Capture the cell that displays the provided text and extract its [X, Y] central coordinate. 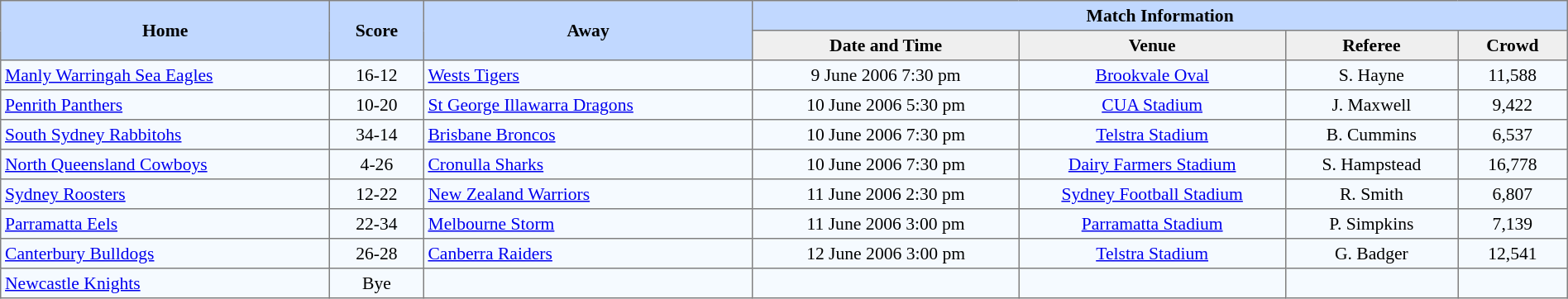
16,778 [1513, 164]
Canberra Raiders [588, 254]
34-14 [377, 135]
Crowd [1513, 45]
11 June 2006 3:00 pm [886, 224]
Home [165, 31]
Cronulla Sharks [588, 164]
R. Smith [1371, 194]
6,807 [1513, 194]
Referee [1371, 45]
North Queensland Cowboys [165, 164]
12-22 [377, 194]
Brisbane Broncos [588, 135]
Brookvale Oval [1152, 75]
11 June 2006 2:30 pm [886, 194]
Melbourne Storm [588, 224]
Penrith Panthers [165, 105]
12,541 [1513, 254]
11,588 [1513, 75]
4-26 [377, 164]
Newcastle Knights [165, 283]
New Zealand Warriors [588, 194]
Score [377, 31]
10-20 [377, 105]
B. Cummins [1371, 135]
G. Badger [1371, 254]
Bye [377, 283]
St George Illawarra Dragons [588, 105]
Venue [1152, 45]
Canterbury Bulldogs [165, 254]
Away [588, 31]
7,139 [1513, 224]
Parramatta Eels [165, 224]
10 June 2006 5:30 pm [886, 105]
16-12 [377, 75]
Sydney Roosters [165, 194]
Date and Time [886, 45]
Sydney Football Stadium [1152, 194]
26-28 [377, 254]
Parramatta Stadium [1152, 224]
12 June 2006 3:00 pm [886, 254]
22-34 [377, 224]
9 June 2006 7:30 pm [886, 75]
Manly Warringah Sea Eagles [165, 75]
Match Information [1159, 16]
Wests Tigers [588, 75]
S. Hampstead [1371, 164]
S. Hayne [1371, 75]
J. Maxwell [1371, 105]
South Sydney Rabbitohs [165, 135]
P. Simpkins [1371, 224]
Dairy Farmers Stadium [1152, 164]
CUA Stadium [1152, 105]
9,422 [1513, 105]
6,537 [1513, 135]
